Determine the [x, y] coordinate at the center of the cell enclosing the given text.  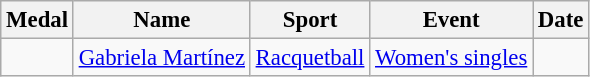
Date [561, 20]
Sport [310, 20]
Medal [38, 20]
Gabriela Martínez [162, 58]
Racquetball [310, 58]
Women's singles [452, 58]
Name [162, 20]
Event [452, 20]
